Scan for the cell matching the given text and deliver its [x, y] coordinate at center. 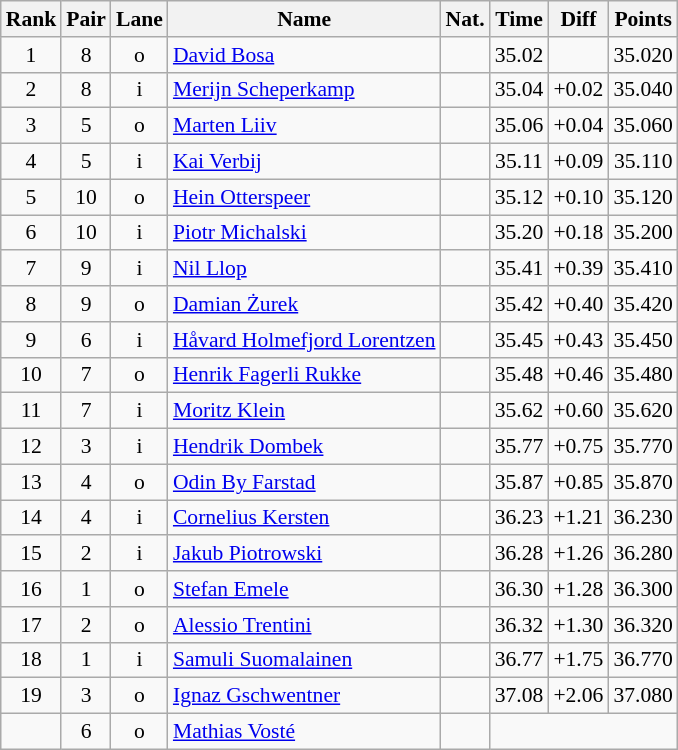
35.41 [520, 269]
35.77 [520, 447]
+0.10 [578, 197]
Hendrik Dombek [304, 447]
35.110 [642, 162]
35.42 [520, 304]
+0.85 [578, 482]
+0.43 [578, 340]
+1.30 [578, 625]
35.48 [520, 375]
Samuli Suomalainen [304, 660]
Mathias Vosté [304, 732]
35.040 [642, 90]
Nat. [466, 19]
35.12 [520, 197]
+2.06 [578, 696]
Nil Llop [304, 269]
35.06 [520, 126]
Points [642, 19]
35.480 [642, 375]
35.45 [520, 340]
18 [32, 660]
35.870 [642, 482]
+0.40 [578, 304]
35.410 [642, 269]
19 [32, 696]
35.450 [642, 340]
+0.75 [578, 447]
+1.21 [578, 518]
13 [32, 482]
+0.02 [578, 90]
+0.46 [578, 375]
David Bosa [304, 55]
35.04 [520, 90]
35.020 [642, 55]
35.62 [520, 411]
Merijn Scheperkamp [304, 90]
36.280 [642, 554]
+0.09 [578, 162]
Henrik Fagerli Rukke [304, 375]
Ignaz Gschwentner [304, 696]
Alessio Trentini [304, 625]
+0.39 [578, 269]
35.11 [520, 162]
Hein Otterspeer [304, 197]
Jakub Piotrowski [304, 554]
Moritz Klein [304, 411]
36.30 [520, 589]
Lane [140, 19]
35.620 [642, 411]
+1.28 [578, 589]
35.87 [520, 482]
35.20 [520, 233]
36.23 [520, 518]
+1.26 [578, 554]
Håvard Holmefjord Lorentzen [304, 340]
35.060 [642, 126]
36.320 [642, 625]
11 [32, 411]
35.02 [520, 55]
Marten Liiv [304, 126]
36.28 [520, 554]
37.08 [520, 696]
Name [304, 19]
36.230 [642, 518]
15 [32, 554]
36.77 [520, 660]
Piotr Michalski [304, 233]
Pair [86, 19]
+1.75 [578, 660]
Kai Verbij [304, 162]
Cornelius Kersten [304, 518]
36.300 [642, 589]
35.120 [642, 197]
Rank [32, 19]
35.770 [642, 447]
+0.04 [578, 126]
36.770 [642, 660]
Diff [578, 19]
+0.18 [578, 233]
16 [32, 589]
Damian Żurek [304, 304]
37.080 [642, 696]
14 [32, 518]
Odin By Farstad [304, 482]
Stefan Emele [304, 589]
17 [32, 625]
12 [32, 447]
Time [520, 19]
36.32 [520, 625]
35.200 [642, 233]
+0.60 [578, 411]
35.420 [642, 304]
